For the text-containing cell, return its midpoint in (X, Y) coordinate format. 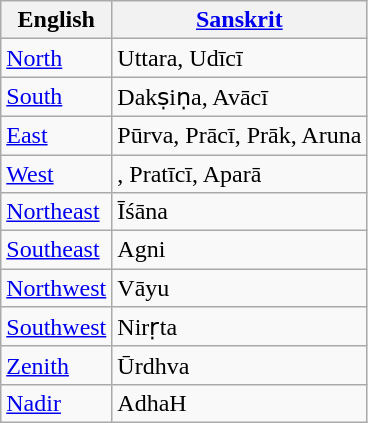
Agni (240, 250)
Pūrva, Prācī, Prāk, Aruna (240, 135)
Vāyu (240, 288)
Zenith (56, 365)
Nirṛta (240, 327)
Īśāna (240, 212)
Northeast (56, 212)
West (56, 173)
South (56, 97)
Uttara, Udīcī (240, 58)
Ūrdhva (240, 365)
Southwest (56, 327)
Southeast (56, 250)
Sanskrit (240, 20)
North (56, 58)
Nadir (56, 403)
, Pratīcī, Aparā (240, 173)
AdhaH (240, 403)
Northwest (56, 288)
English (56, 20)
Dakṣiṇa, Avācī (240, 97)
East (56, 135)
